Determine the (x, y) coordinate at the center of the cell enclosing the given text.  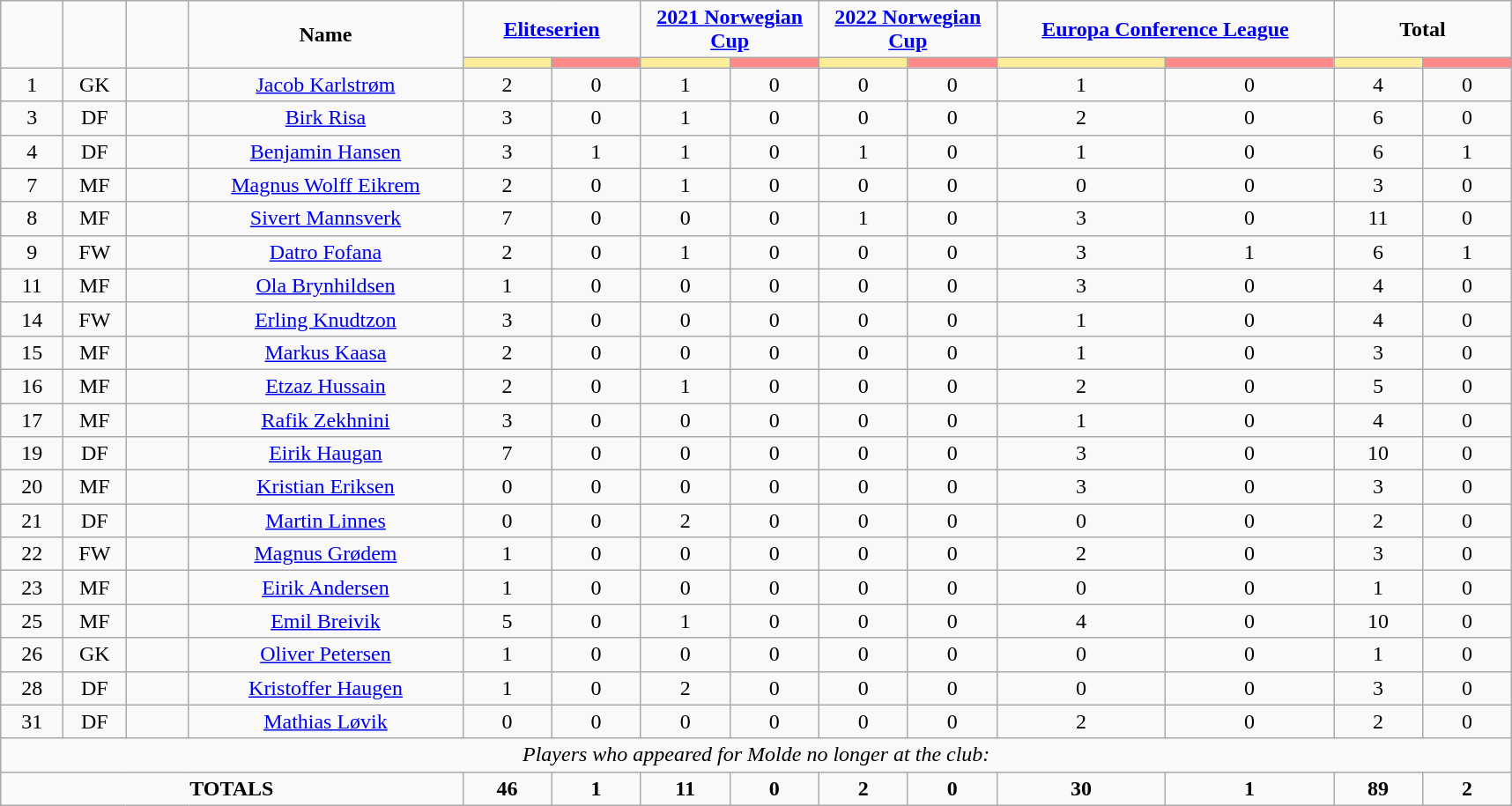
31 (32, 721)
Magnus Grødem (326, 554)
17 (32, 420)
Jacob Karlstrøm (326, 85)
26 (32, 654)
9 (32, 252)
28 (32, 688)
Ola Brynhildsen (326, 285)
Eirik Andersen (326, 588)
Total (1423, 30)
8 (32, 218)
Sivert Mannsverk (326, 218)
Eliteserien (552, 30)
Name (326, 34)
Europa Conference League (1165, 30)
Mathias Løvik (326, 721)
Birk Risa (326, 118)
25 (32, 621)
Etzaz Hussain (326, 386)
Oliver Petersen (326, 654)
Martin Linnes (326, 521)
16 (32, 386)
89 (1378, 788)
21 (32, 521)
Markus Kaasa (326, 352)
Magnus Wolff Eikrem (326, 185)
2021 Norwegian Cup (730, 30)
Rafik Zekhnini (326, 420)
Kristian Eriksen (326, 487)
19 (32, 454)
Datro Fofana (326, 252)
Kristoffer Haugen (326, 688)
22 (32, 554)
Eirik Haugan (326, 454)
46 (508, 788)
Benjamin Hansen (326, 152)
20 (32, 487)
Erling Knudtzon (326, 319)
2022 Norwegian Cup (908, 30)
14 (32, 319)
23 (32, 588)
Emil Breivik (326, 621)
15 (32, 352)
TOTALS (232, 788)
30 (1080, 788)
Players who appeared for Molde no longer at the club: (756, 755)
